Provide the (x, y) coordinate of the cell's center where the given text is located.  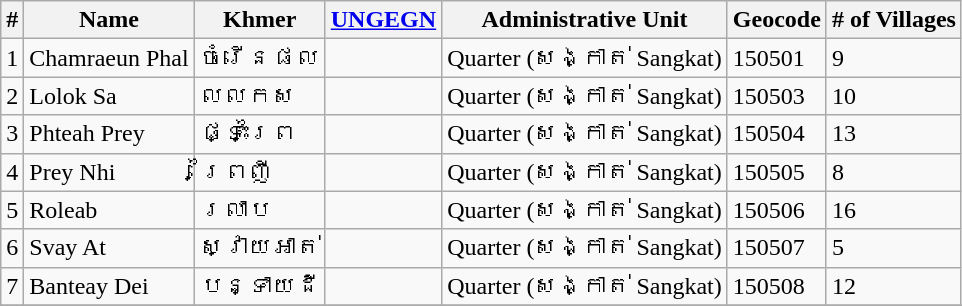
150506 (776, 210)
Svay At (109, 248)
4 (12, 172)
Phteah Prey (109, 134)
ស្វាយអាត់ (260, 248)
2 (12, 96)
150504 (776, 134)
Khmer (260, 20)
Chamraeun Phal (109, 58)
150507 (776, 248)
Prey Nhi (109, 172)
7 (12, 286)
ចំរើនផល (260, 58)
# of Villages (894, 20)
បន្ទាយដី (260, 286)
# (12, 20)
9 (894, 58)
Roleab (109, 210)
16 (894, 210)
6 (12, 248)
150505 (776, 172)
8 (894, 172)
150508 (776, 286)
1 (12, 58)
UNGEGN (383, 20)
Administrative Unit (585, 20)
150501 (776, 58)
150503 (776, 96)
13 (894, 134)
Name (109, 20)
10 (894, 96)
រលាប (260, 210)
ព្រៃញី (260, 172)
3 (12, 134)
Geocode (776, 20)
Banteay Dei (109, 286)
12 (894, 286)
ផ្ទះព្រៃ (260, 134)
Lolok Sa (109, 96)
លលកស (260, 96)
